Provide the [x, y] coordinate of the cell's center where the given text is located.  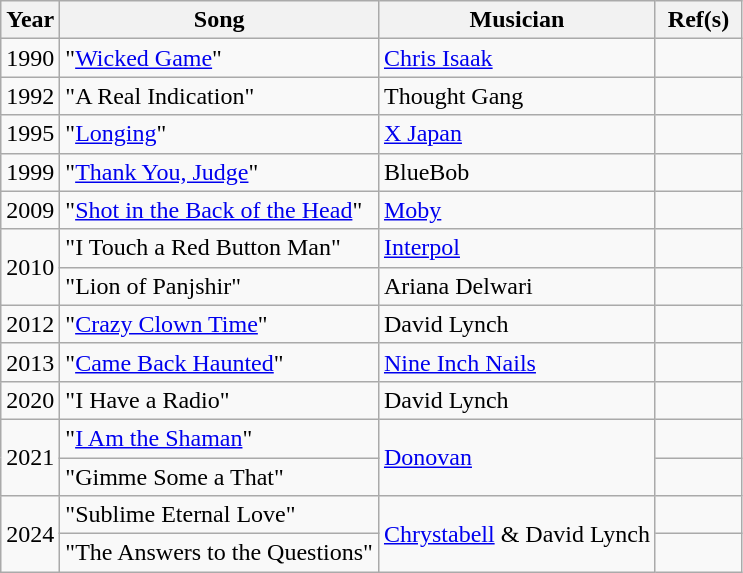
Moby [516, 210]
2013 [30, 362]
1990 [30, 58]
"I Am the Shaman" [220, 438]
2020 [30, 400]
Musician [516, 20]
X Japan [516, 134]
"Sublime Eternal Love" [220, 515]
"Wicked Game" [220, 58]
"Gimme Some a That" [220, 477]
Ref(s) [698, 20]
"I Touch a Red Button Man" [220, 248]
1992 [30, 96]
"A Real Indication" [220, 96]
Chris Isaak [516, 58]
"Lion of Panjshir" [220, 286]
"Shot in the Back of the Head" [220, 210]
Chrystabell & David Lynch [516, 534]
"Came Back Haunted" [220, 362]
"Thank You, Judge" [220, 172]
BlueBob [516, 172]
"The Answers to the Questions" [220, 553]
Thought Gang [516, 96]
Nine Inch Nails [516, 362]
"I Have a Radio" [220, 400]
1995 [30, 134]
2010 [30, 267]
Interpol [516, 248]
2021 [30, 457]
2009 [30, 210]
Ariana Delwari [516, 286]
Year [30, 20]
2012 [30, 324]
"Crazy Clown Time" [220, 324]
"Longing" [220, 134]
Song [220, 20]
1999 [30, 172]
2024 [30, 534]
Donovan [516, 457]
